Provide the (X, Y) coordinate of the cell's center where the given text is located.  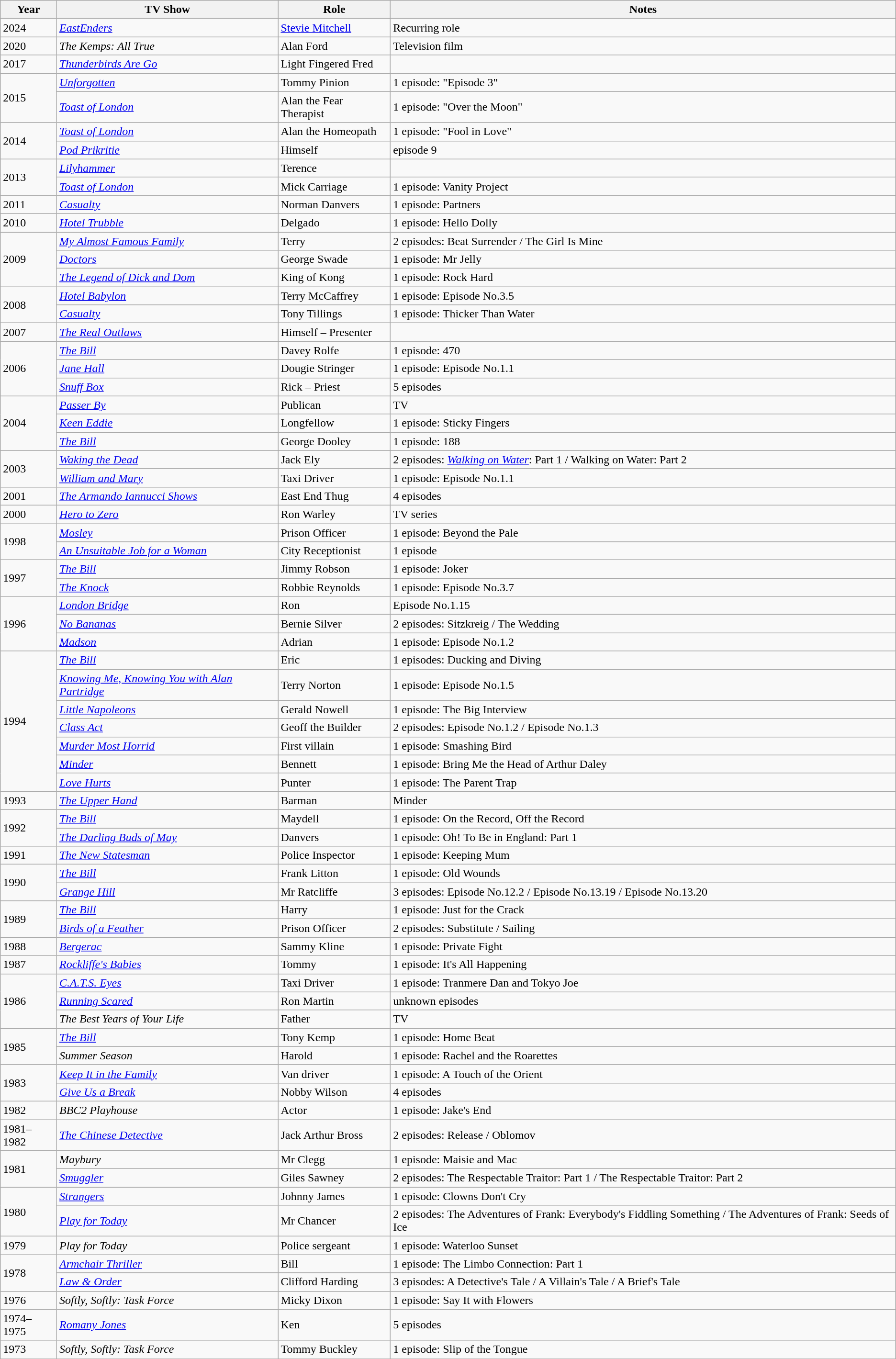
Episode No.1.15 (643, 606)
Davey Rolfe (334, 350)
Notes (643, 10)
1 episode: Say It with Flowers (643, 1300)
2004 (29, 423)
Police sergeant (334, 1246)
1 episode: Tranmere Dan and Tokyo Joe (643, 983)
1 episode: Keeping Mum (643, 855)
1983 (29, 1083)
1978 (29, 1273)
Jimmy Robson (334, 569)
The Knock (167, 587)
Punter (334, 782)
Bernie Silver (334, 624)
Knowing Me, Knowing You with Alan Partridge (167, 685)
1 episode: Jake's End (643, 1110)
Birds of a Feather (167, 928)
Tommy (334, 965)
C.A.T.S. Eyes (167, 983)
1979 (29, 1246)
Ron (334, 606)
Lilyhammer (167, 168)
1 episode: Thicker Than Water (643, 314)
Rick – Priest (334, 387)
1997 (29, 578)
Norman Danvers (334, 204)
Thunderbirds Are Go (167, 64)
1991 (29, 855)
TV series (643, 514)
Light Fingered Fred (334, 64)
1 episode: Mr Jelly (643, 259)
Tony Kemp (334, 1037)
Tony Tillings (334, 314)
Danvers (334, 837)
1985 (29, 1046)
Publican (334, 405)
Alan the Fear Therapist (334, 107)
Madson (167, 642)
Passer By (167, 405)
Bill (334, 1264)
1996 (29, 624)
1 episode: Bring Me the Head of Arthur Daley (643, 764)
Frank Litton (334, 874)
1 episodes: Ducking and Diving (643, 660)
episode 9 (643, 150)
The Legend of Dick and Dom (167, 278)
1 episode (643, 551)
1 episode: Episode No.3.5 (643, 296)
TV Show (167, 10)
Barman (334, 800)
Tommy Pinion (334, 82)
2009 (29, 259)
2 episodes: Release / Oblomov (643, 1134)
Clifford Harding (334, 1282)
1 episode: Hello Dolly (643, 223)
Dougie Stringer (334, 369)
1993 (29, 800)
Police Inspector (334, 855)
1 episode: Home Beat (643, 1037)
Bennett (334, 764)
2007 (29, 332)
1989 (29, 919)
Jack Ely (334, 460)
2 episodes: Sitzkreig / The Wedding (643, 624)
The New Statesman (167, 855)
1 episode: "Fool in Love" (643, 132)
1 episode: The Big Interview (643, 709)
Alan Ford (334, 46)
Johnny James (334, 1196)
King of Kong (334, 278)
1 episode: Sticky Fingers (643, 423)
2 episodes: Walking on Water: Part 1 / Walking on Water: Part 2 (643, 460)
1 episode: Waterloo Sunset (643, 1246)
2024 (29, 28)
Nobby Wilson (334, 1092)
2006 (29, 369)
1 episode: "Over the Moon" (643, 107)
Jane Hall (167, 369)
George Dooley (334, 441)
Geoff the Builder (334, 728)
1 episode: Private Fight (643, 946)
Summer Season (167, 1056)
1988 (29, 946)
Eric (334, 660)
Law & Order (167, 1282)
Harold (334, 1056)
1986 (29, 1001)
Grange Hill (167, 892)
1980 (29, 1212)
1992 (29, 828)
1973 (29, 1349)
Murder Most Horrid (167, 746)
The Real Outlaws (167, 332)
Unforgotten (167, 82)
Doctors (167, 259)
Ron Martin (334, 1001)
Robbie Reynolds (334, 587)
Mr Ratcliffe (334, 892)
1 episode: Partners (643, 204)
Hotel Babylon (167, 296)
1 episode: Rock Hard (643, 278)
Mr Chancer (334, 1221)
Adrian (334, 642)
2011 (29, 204)
1987 (29, 965)
2013 (29, 177)
The Darling Buds of May (167, 837)
1 episode: On the Record, Off the Record (643, 819)
1 episode: Oh! To Be in England: Part 1 (643, 837)
Alan the Homeopath (334, 132)
unknown episodes (643, 1001)
2000 (29, 514)
Armchair Thriller (167, 1264)
3 episodes: Episode No.12.2 / Episode No.13.19 / Episode No.13.20 (643, 892)
2 episodes: Episode No.1.2 / Episode No.1.3 (643, 728)
Love Hurts (167, 782)
1 episode: Beyond the Pale (643, 533)
William and Mary (167, 478)
Rockliffe's Babies (167, 965)
City Receptionist (334, 551)
1 episode: Episode No.1.2 (643, 642)
2001 (29, 496)
1981 (29, 1169)
1994 (29, 721)
Year (29, 10)
Hotel Trubble (167, 223)
1982 (29, 1110)
1 episode: Slip of the Tongue (643, 1349)
Class Act (167, 728)
Recurring role (643, 28)
2015 (29, 98)
2003 (29, 469)
Stevie Mitchell (334, 28)
The Kemps: All True (167, 46)
The Upper Hand (167, 800)
Ken (334, 1325)
1974–1975 (29, 1325)
Harry (334, 910)
Van driver (334, 1074)
The Best Years of Your Life (167, 1019)
1 episode: 470 (643, 350)
2 episodes: Beat Surrender / The Girl Is Mine (643, 241)
1 episode: It's All Happening (643, 965)
2 episodes: Substitute / Sailing (643, 928)
An Unsuitable Job for a Woman (167, 551)
1 episode: Episode No.1.5 (643, 685)
Give Us a Break (167, 1092)
1 episode: Episode No.3.7 (643, 587)
1 episode: Maisie and Mac (643, 1160)
1 episode: Smashing Bird (643, 746)
2014 (29, 141)
Mr Clegg (334, 1160)
Mick Carriage (334, 186)
Waking the Dead (167, 460)
Romany Jones (167, 1325)
1 episode: The Parent Trap (643, 782)
2020 (29, 46)
Longfellow (334, 423)
1 episode: Clowns Don't Cry (643, 1196)
The Chinese Detective (167, 1134)
Jack Arthur Bross (334, 1134)
EastEnders (167, 28)
Hero to Zero (167, 514)
3 episodes: A Detective's Tale / A Villain's Tale / A Brief's Tale (643, 1282)
1 episode: 188 (643, 441)
Bergerac (167, 946)
Snuff Box (167, 387)
Maybury (167, 1160)
Mosley (167, 533)
Terence (334, 168)
1 episode: Vanity Project (643, 186)
1976 (29, 1300)
2017 (29, 64)
London Bridge (167, 606)
1998 (29, 542)
Little Napoleons (167, 709)
Himself (334, 150)
Strangers (167, 1196)
Delgado (334, 223)
Terry (334, 241)
1 episode: A Touch of the Orient (643, 1074)
Himself – Presenter (334, 332)
Father (334, 1019)
1 episode: Old Wounds (643, 874)
2 episodes: The Adventures of Frank: Everybody's Fiddling Something / The Adventures of Frank: Seeds of Ice (643, 1221)
1981–1982 (29, 1134)
Running Scared (167, 1001)
Micky Dixon (334, 1300)
Tommy Buckley (334, 1349)
2008 (29, 305)
1 episode: The Limbo Connection: Part 1 (643, 1264)
The Armando Iannucci Shows (167, 496)
Actor (334, 1110)
1 episode: "Episode 3" (643, 82)
Role (334, 10)
Keep It in the Family (167, 1074)
1990 (29, 883)
First villain (334, 746)
Terry McCaffrey (334, 296)
East End Thug (334, 496)
1 episode: Rachel and the Roarettes (643, 1056)
Gerald Nowell (334, 709)
George Swade (334, 259)
2010 (29, 223)
Smuggler (167, 1178)
2 episodes: The Respectable Traitor: Part 1 / The Respectable Traitor: Part 2 (643, 1178)
Ron Warley (334, 514)
1 episode: Joker (643, 569)
Pod Prikritie (167, 150)
1 episode: Just for the Crack (643, 910)
BBC2 Playhouse (167, 1110)
Sammy Kline (334, 946)
Giles Sawney (334, 1178)
No Bananas (167, 624)
Terry Norton (334, 685)
Television film (643, 46)
My Almost Famous Family (167, 241)
Keen Eddie (167, 423)
Maydell (334, 819)
